Provide the [x, y] coordinate of the cell's center where the given text is located.  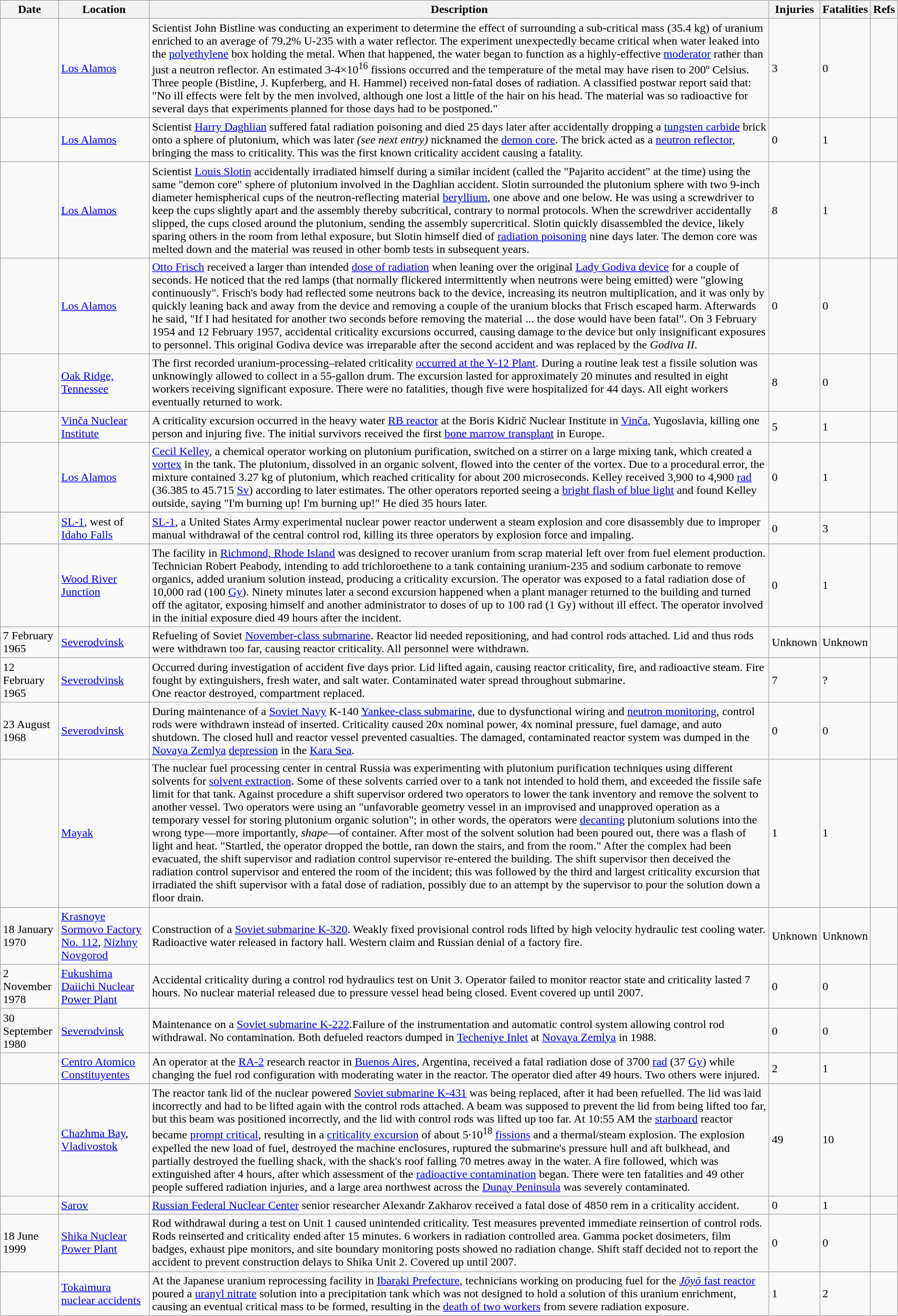
Oak Ridge, Tennessee [104, 383]
Refs [884, 10]
Fukushima Daiichi Nuclear Power Plant [104, 986]
5 [794, 427]
Injuries [794, 10]
Description [459, 10]
? [845, 680]
12 February 1965 [30, 680]
Date [30, 10]
18 January 1970 [30, 936]
Wood River Junction [104, 586]
Centro Atomico Constituyentes [104, 1068]
Mayak [104, 833]
7 [794, 680]
Fatalities [845, 10]
Chazhma Bay, Vladivostok [104, 1140]
Location [104, 10]
Tokaimura nuclear accidents [104, 1293]
2 November 1978 [30, 986]
10 [845, 1140]
49 [794, 1140]
Vinča Nuclear Institute [104, 427]
Russian Federal Nuclear Center senior researcher Alexandr Zakharov received a fatal dose of 4850 rem in a criticality accident. [459, 1205]
Sarov [104, 1205]
SL-1, west of Idaho Falls [104, 528]
Shika Nuclear Power Plant [104, 1243]
Krasnoye Sormovo Factory No. 112, Nizhny Novgorod [104, 936]
23 August 1968 [30, 730]
30 September 1980 [30, 1030]
7 February 1965 [30, 642]
18 June 1999 [30, 1243]
